Return the (X, Y) coordinate for the center point of the cell that contains the specified text.  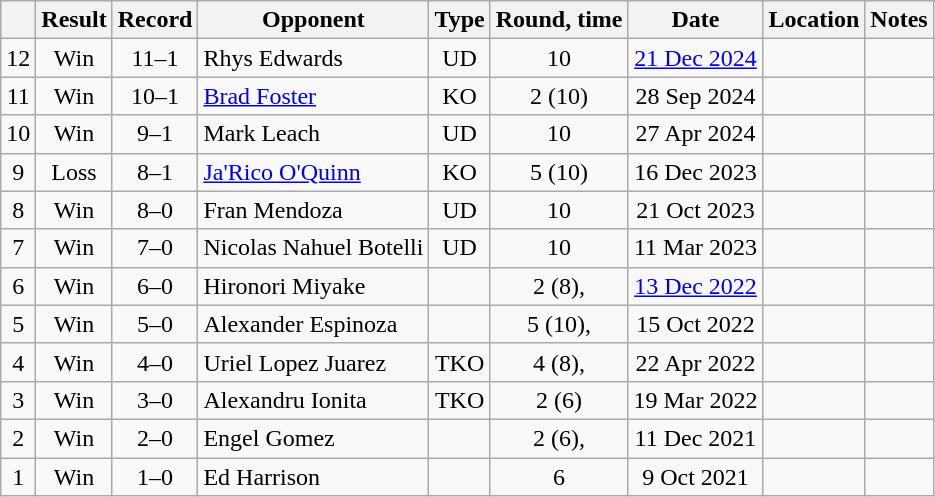
Mark Leach (314, 134)
13 Dec 2022 (696, 286)
Type (460, 20)
Result (74, 20)
Hironori Miyake (314, 286)
21 Oct 2023 (696, 210)
2 (8), (559, 286)
Notes (899, 20)
16 Dec 2023 (696, 172)
7–0 (155, 248)
9–1 (155, 134)
8 (18, 210)
5 (10) (559, 172)
6–0 (155, 286)
15 Oct 2022 (696, 324)
8–0 (155, 210)
11 Mar 2023 (696, 248)
Nicolas Nahuel Botelli (314, 248)
2–0 (155, 438)
4 (8), (559, 362)
4 (18, 362)
2 (6) (559, 400)
11–1 (155, 58)
1–0 (155, 477)
7 (18, 248)
4–0 (155, 362)
11 (18, 96)
2 (6), (559, 438)
9 Oct 2021 (696, 477)
8–1 (155, 172)
12 (18, 58)
11 Dec 2021 (696, 438)
Alexander Espinoza (314, 324)
5 (18, 324)
Rhys Edwards (314, 58)
22 Apr 2022 (696, 362)
Uriel Lopez Juarez (314, 362)
2 (10) (559, 96)
3–0 (155, 400)
19 Mar 2022 (696, 400)
Date (696, 20)
Ed Harrison (314, 477)
9 (18, 172)
Record (155, 20)
Loss (74, 172)
10–1 (155, 96)
Engel Gomez (314, 438)
Location (814, 20)
21 Dec 2024 (696, 58)
5–0 (155, 324)
3 (18, 400)
1 (18, 477)
Fran Mendoza (314, 210)
Ja'Rico O'Quinn (314, 172)
5 (10), (559, 324)
Opponent (314, 20)
27 Apr 2024 (696, 134)
28 Sep 2024 (696, 96)
Round, time (559, 20)
Brad Foster (314, 96)
2 (18, 438)
Alexandru Ionita (314, 400)
